Locate the cell with the specified text and output its (x, y) center coordinate. 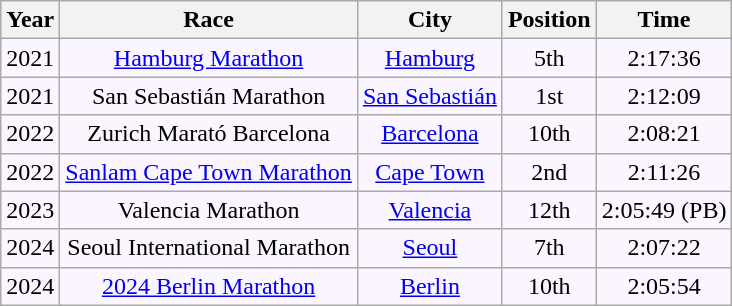
5th (549, 58)
2:17:36 (664, 58)
Barcelona (430, 134)
1st (549, 96)
Berlin (430, 286)
2nd (549, 172)
Hamburg (430, 58)
Valencia (430, 210)
Time (664, 20)
Seoul International Marathon (209, 248)
2024 Berlin Marathon (209, 286)
Zurich Marató Barcelona (209, 134)
Hamburg Marathon (209, 58)
2:07:22 (664, 248)
Cape Town (430, 172)
2023 (30, 210)
7th (549, 248)
San Sebastián Marathon (209, 96)
City (430, 20)
Race (209, 20)
2:12:09 (664, 96)
2:05:49 (PB) (664, 210)
Valencia Marathon (209, 210)
Seoul (430, 248)
Year (30, 20)
2:11:26 (664, 172)
2:08:21 (664, 134)
2:05:54 (664, 286)
Position (549, 20)
Sanlam Cape Town Marathon (209, 172)
San Sebastián (430, 96)
12th (549, 210)
